Search for the cell housing the specified text and yield its [X, Y] center coordinate. 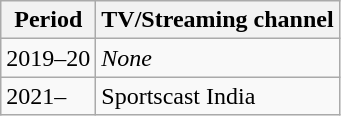
2019–20 [48, 58]
TV/Streaming channel [218, 20]
2021– [48, 96]
None [218, 58]
Period [48, 20]
Sportscast India [218, 96]
